Search for the cell housing the specified text and yield its [x, y] center coordinate. 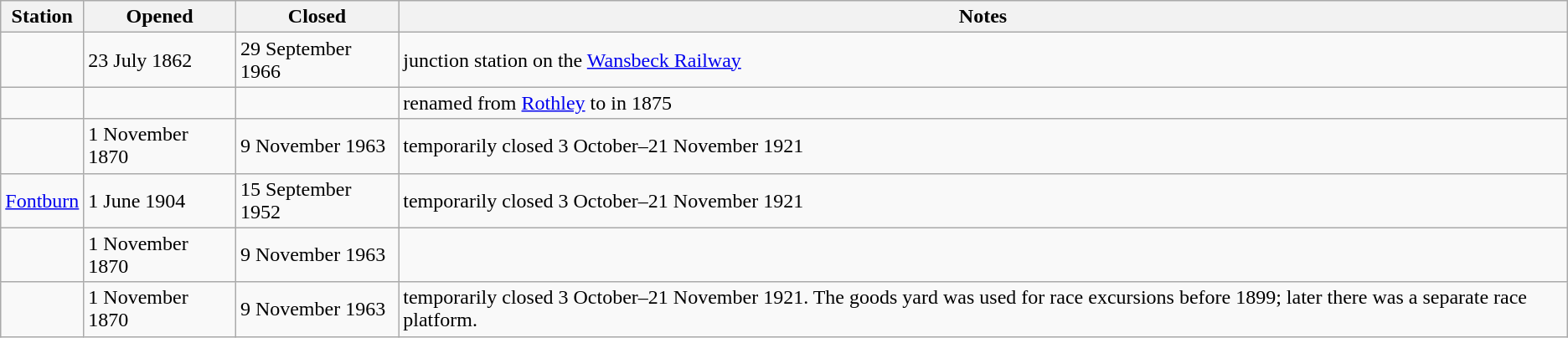
Station [42, 17]
temporarily closed 3 October–21 November 1921. The goods yard was used for race excursions before 1899; later there was a separate race platform. [983, 310]
15 September 1952 [317, 201]
1 June 1904 [160, 201]
23 July 1862 [160, 60]
Fontburn [42, 201]
29 September 1966 [317, 60]
Notes [983, 17]
renamed from Rothley to in 1875 [983, 103]
Opened [160, 17]
Closed [317, 17]
junction station on the Wansbeck Railway [983, 60]
